Locate the cell with the specified text and output its (x, y) center coordinate. 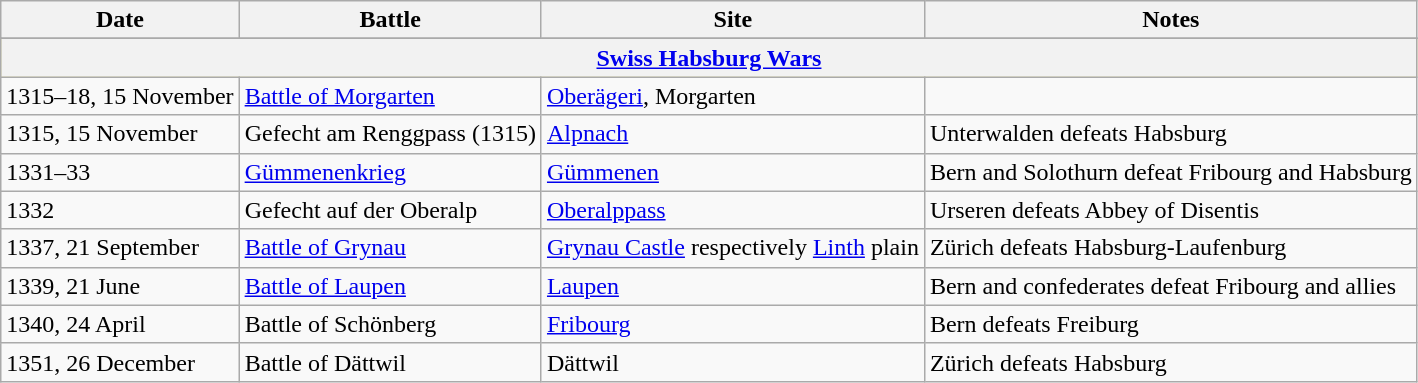
Oberägeri, Morgarten (732, 96)
Bern and confederates defeat Fribourg and allies (1170, 286)
Gümmenen (732, 172)
1340, 24 April (120, 324)
Battle of Schönberg (390, 324)
Fribourg (732, 324)
Alpnach (732, 134)
Bern and Solothurn defeat Fribourg and Habsburg (1170, 172)
Battle of Morgarten (390, 96)
Gefecht auf der Oberalp (390, 210)
1351, 26 December (120, 362)
1337, 21 September (120, 248)
Bern defeats Freiburg (1170, 324)
1339, 21 June (120, 286)
Swiss Habsburg Wars (709, 58)
Battle (390, 20)
Zürich defeats Habsburg (1170, 362)
Date (120, 20)
Dättwil (732, 362)
Gefecht am Renggpass (1315) (390, 134)
1331–33 (120, 172)
Grynau Castle respectively Linth plain (732, 248)
1315–18, 15 November (120, 96)
Battle of Grynau (390, 248)
Battle of Dättwil (390, 362)
1315, 15 November (120, 134)
1332 (120, 210)
Unterwalden defeats Habsburg (1170, 134)
Zürich defeats Habsburg-Laufenburg (1170, 248)
Oberalppass (732, 210)
Battle of Laupen (390, 286)
Notes (1170, 20)
Site (732, 20)
Laupen (732, 286)
Gümmenenkrieg (390, 172)
Urseren defeats Abbey of Disentis (1170, 210)
